Detect which cell encompasses the target text, then output its (x, y) center coordinate. 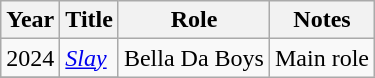
Title (90, 20)
Bella Da Boys (194, 58)
Main role (322, 58)
Slay (90, 58)
Notes (322, 20)
Role (194, 20)
Year (30, 20)
2024 (30, 58)
